Scan for the cell matching the given text and deliver its [X, Y] coordinate at center. 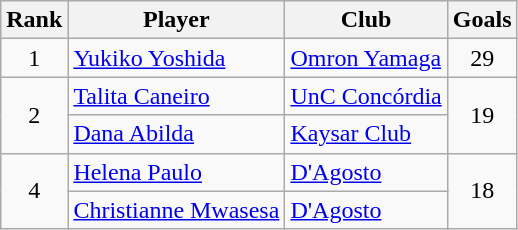
Helena Paulo [176, 172]
Club [366, 20]
Kaysar Club [366, 134]
1 [34, 58]
Player [176, 20]
Dana Abilda [176, 134]
2 [34, 115]
Yukiko Yoshida [176, 58]
Christianne Mwasesa [176, 210]
Omron Yamaga [366, 58]
Rank [34, 20]
18 [482, 191]
Goals [482, 20]
Talita Caneiro [176, 96]
19 [482, 115]
UnC Concórdia [366, 96]
29 [482, 58]
4 [34, 191]
